Identify which cell holds the provided text, then report its [x, y] central coordinate. 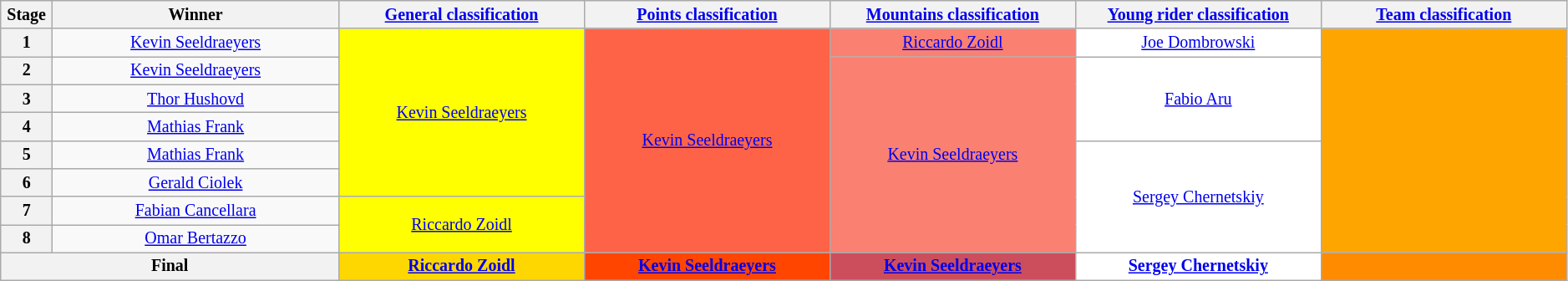
Final [170, 266]
Thor Hushovd [195, 99]
7 [27, 211]
8 [27, 239]
Joe Dombrowski [1198, 43]
Team classification [1444, 15]
Points classification [707, 15]
2 [27, 70]
Stage [27, 15]
5 [27, 154]
Gerald Ciolek [195, 182]
Fabio Aru [1198, 99]
Fabian Cancellara [195, 211]
4 [27, 127]
Young rider classification [1198, 15]
1 [27, 43]
6 [27, 182]
3 [27, 99]
General classification [462, 15]
Omar Bertazzo [195, 239]
Mountains classification [952, 15]
Winner [195, 15]
